Find where the given text appears and provide that cell's center as [X, Y] coordinate. 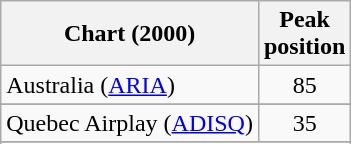
Quebec Airplay (ADISQ) [130, 123]
35 [304, 123]
Australia (ARIA) [130, 85]
Peakposition [304, 34]
Chart (2000) [130, 34]
85 [304, 85]
